Detect which cell encompasses the target text, then output its [x, y] center coordinate. 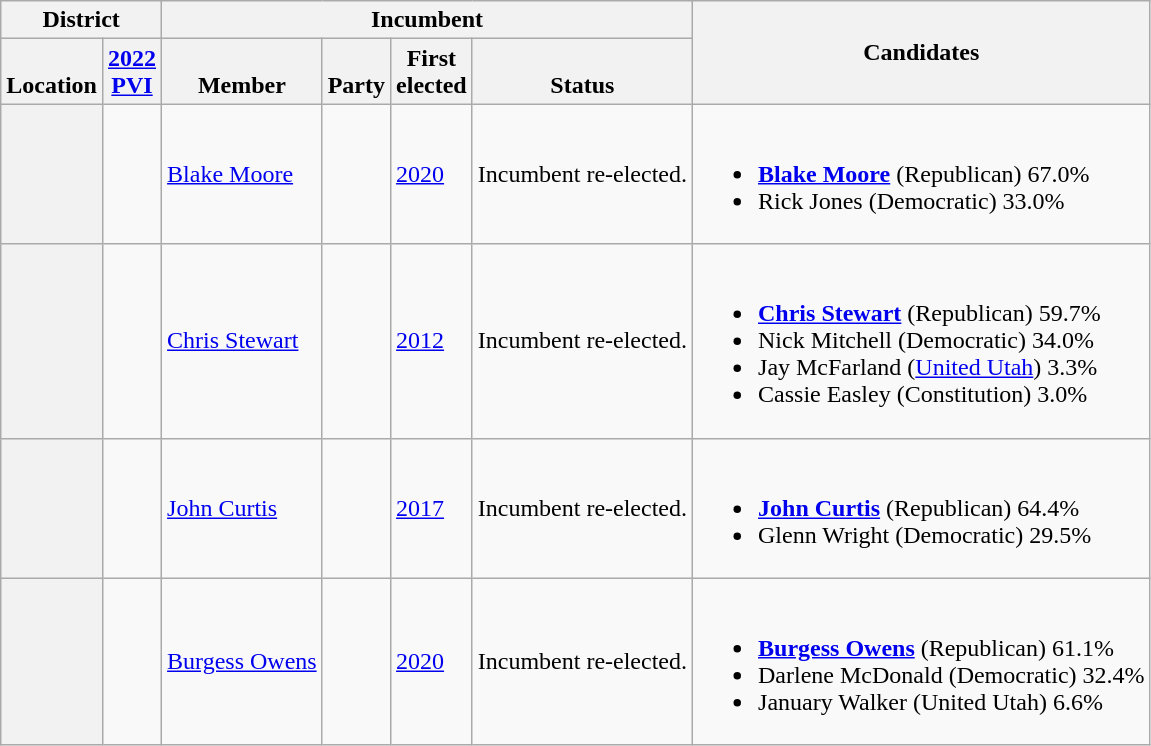
John Curtis (Republican) 64.4%Glenn Wright (Democratic) 29.5% [922, 508]
Chris Stewart [242, 341]
2022PVI [132, 72]
Incumbent [428, 20]
Member [242, 72]
Location [52, 72]
2012 [432, 341]
Burgess Owens (Republican) 61.1%Darlene McDonald (Democratic) 32.4%January Walker (United Utah) 6.6% [922, 662]
2017 [432, 508]
Blake Moore [242, 174]
Status [582, 72]
Firstelected [432, 72]
District [82, 20]
John Curtis [242, 508]
Candidates [922, 52]
Chris Stewart (Republican) 59.7%Nick Mitchell (Democratic) 34.0%Jay McFarland (United Utah) 3.3%Cassie Easley (Constitution) 3.0% [922, 341]
Party [356, 72]
Burgess Owens [242, 662]
Blake Moore (Republican) 67.0%Rick Jones (Democratic) 33.0% [922, 174]
